Provide the (X, Y) coordinate of the cell's center where the given text is located.  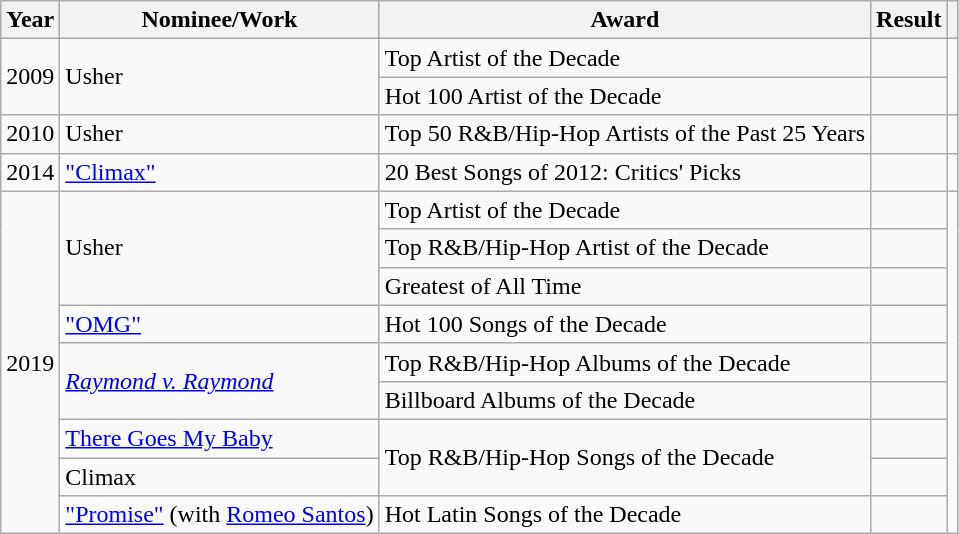
Climax (220, 477)
Hot 100 Artist of the Decade (624, 96)
Result (909, 20)
Year (30, 20)
2019 (30, 362)
Top R&B/Hip-Hop Songs of the Decade (624, 457)
2014 (30, 172)
2010 (30, 134)
Hot 100 Songs of the Decade (624, 324)
Greatest of All Time (624, 286)
Raymond v. Raymond (220, 381)
Award (624, 20)
Top 50 R&B/Hip-Hop Artists of the Past 25 Years (624, 134)
"Promise" (with Romeo Santos) (220, 515)
Billboard Albums of the Decade (624, 400)
2009 (30, 77)
Top R&B/Hip-Hop Artist of the Decade (624, 248)
"Climax" (220, 172)
20 Best Songs of 2012: Critics' Picks (624, 172)
"OMG" (220, 324)
There Goes My Baby (220, 438)
Top R&B/Hip-Hop Albums of the Decade (624, 362)
Hot Latin Songs of the Decade (624, 515)
Nominee/Work (220, 20)
